Output the [X, Y] coordinate of the center of the cell containing the given text.  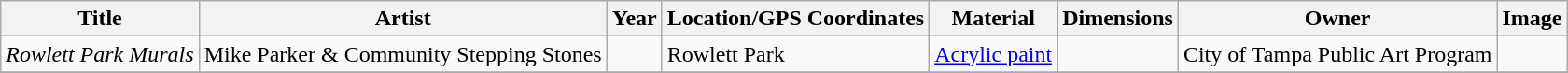
Image [1533, 19]
Artist [403, 19]
City of Tampa Public Art Program [1337, 54]
Year [635, 19]
Acrylic paint [993, 54]
Location/GPS Coordinates [795, 19]
Rowlett Park [795, 54]
Mike Parker & Community Stepping Stones [403, 54]
Dimensions [1118, 19]
Material [993, 19]
Title [100, 19]
Owner [1337, 19]
Rowlett Park Murals [100, 54]
